Return (X, Y) of the center of cell containing provided text 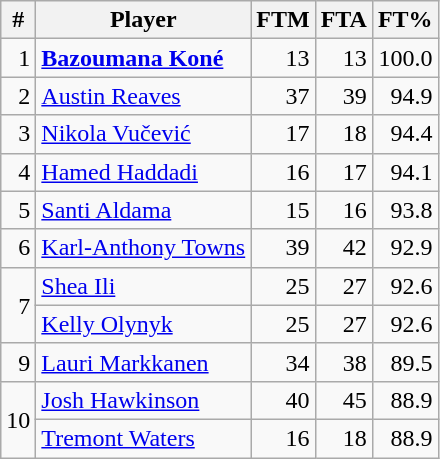
94.4 (405, 134)
93.8 (405, 210)
Lauri Markkanen (144, 362)
4 (18, 172)
40 (283, 400)
Bazoumana Koné (144, 58)
Hamed Haddadi (144, 172)
94.1 (405, 172)
89.5 (405, 362)
FT% (405, 20)
100.0 (405, 58)
92.9 (405, 248)
Josh Hawkinson (144, 400)
38 (344, 362)
Nikola Vučević (144, 134)
9 (18, 362)
Santi Aldama (144, 210)
3 (18, 134)
37 (283, 96)
1 (18, 58)
42 (344, 248)
Kelly Olynyk (144, 324)
Tremont Waters (144, 438)
FTA (344, 20)
34 (283, 362)
Player (144, 20)
10 (18, 419)
5 (18, 210)
Karl-Anthony Towns (144, 248)
94.9 (405, 96)
7 (18, 305)
15 (283, 210)
Austin Reaves (144, 96)
45 (344, 400)
# (18, 20)
Shea Ili (144, 286)
6 (18, 248)
FTM (283, 20)
2 (18, 96)
